Locate the cell with the specified text and output its (X, Y) center coordinate. 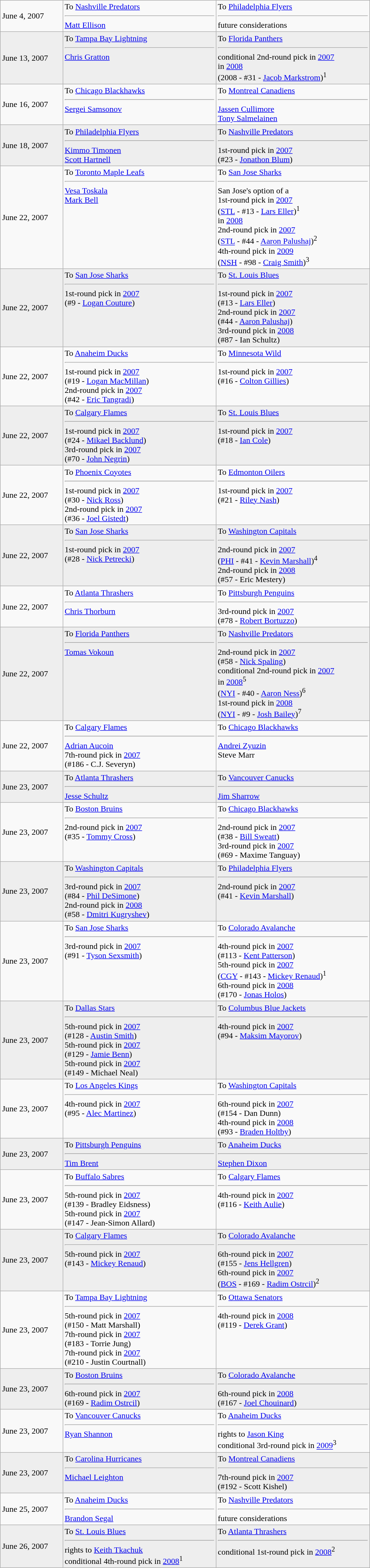
To Chicago BlackhawksSergei Samsonov (139, 104)
To Colorado Avalanche6th-round pick in 2007(#155 - Jens Hellgren)6th-round pick in 2007(BOS - #169 - Radim Ostrcil)2 (293, 1260)
To San Jose Sharks1st-round pick in 2007(#9 - Logan Couture) (139, 308)
To Carolina HurricanesMichael Leighton (139, 1473)
To St. Louis Blues1st-round pick in 2007(#13 - Lars Eller)2nd-round pick in 2007(#44 - Aaron Palushaj)3rd-round pick in 2008(#87 - Ian Schultz) (293, 308)
To Toronto Maple LeafsVesa ToskalaMark Bell (139, 217)
To Chicago BlackhawksAndrei Zyuzin Steve Marr (293, 746)
June 4, 2007 (32, 16)
To Anaheim Ducks1st-round pick in 2007(#19 - Logan MacMillan)2nd-round pick in 2007(#42 - Eric Tangradi) (139, 376)
To Vancouver CanucksJim Sharrow (293, 786)
To Vancouver CanucksRyan Shannon (139, 1431)
To Pittsburgh Penguins3rd-round pick in 2007(#78 - Robert Bortuzzo) (293, 607)
To Nashville PredatorsMatt Ellison (139, 16)
To Philadelphia FlyersKimmo TimonenScott Hartnell (139, 145)
To Tampa Bay LightningChris Gratton (139, 58)
To Atlanta ThrashersChris Thorburn (139, 607)
To Washington Capitals3rd-round pick in 2007(#84 - Phil DeSimone)2nd-round pick in 2008(#58 - Dmitri Kugryshev) (139, 891)
To Montreal CanadiensJassen CullimoreTony Salmelainen (293, 104)
To Philadelphia Flyers2nd-round pick in 2007(#41 - Kevin Marshall) (293, 891)
To Calgary Flames1st-round pick in 2007(#24 - Mikael Backlund)3rd-round pick in 2007(#70 - John Negrin) (139, 435)
To Florida Panthersconditional 2nd-round pick in 2007in 2008(2008 - #31 - Jacob Markstrom)1 (293, 58)
June 13, 2007 (32, 58)
To Philadelphia Flyersfuture considerations (293, 16)
To Washington Capitals6th-round pick in 2007(#154 - Dan Dunn)4th-round pick in 2008(#93 - Braden Holtby) (293, 1109)
To Calgary Flames5th-round pick in 2007(#143 - Mickey Renaud) (139, 1260)
To San Jose Sharks3rd-round pick in 2007(#91 - Tyson Sexsmith) (139, 961)
To Edmonton Oilers1st-round pick in 2007(#21 - Riley Nash) (293, 495)
June 18, 2007 (32, 145)
To Anaheim Ducksrights to Jason Kingconditional 3rd-round pick in 20093 (293, 1431)
To Boston Bruins6th-round pick in 2007(#169 - Radim Ostrcil) (139, 1389)
To Nashville Predatorsfuture considerations (293, 1509)
To Anaheim DucksBrandon Segal (139, 1509)
June 25, 2007 (32, 1509)
June 16, 2007 (32, 104)
To Pittsburgh PenguinsTim Brent (139, 1154)
To St. Louis Blues1st-round pick in 2007(#18 - Ian Cole) (293, 435)
To Washington Capitals2nd-round pick in 2007(PHI - #41 - Kevin Marshall)42nd-round pick in 2008(#57 - Eric Mestery) (293, 555)
To Ottawa Senators4th-round pick in 2008(#119 - Derek Grant) (293, 1329)
To Phoenix Coyotes1st-round pick in 2007(#30 - Nick Ross)2nd-round pick in 2007(#36 - Joel Gistedt) (139, 495)
To Calgary FlamesAdrian Aucoin7th-round pick in 2007(#186 - C.J. Severyn) (139, 746)
To Nashville Predators1st-round pick in 2007(#23 - Jonathon Blum) (293, 145)
To Dallas Stars5th-round pick in 2007(#128 - Austin Smith)5th-round pick in 2007(#129 - Jamie Benn)5th-round pick in 2007(#149 - Michael Neal) (139, 1040)
To Montreal Canadiens7th-round pick in 2007(#192 - Scott Kishel) (293, 1473)
To Minnesota Wild1st-round pick in 2007(#16 - Colton Gillies) (293, 376)
To Colorado Avalanche6th-round pick in 2008(#167 - Joel Chouinard) (293, 1389)
June 26, 2007 (32, 1546)
To Columbus Blue Jackets4th-round pick in 2007(#94 - Maksim Mayorov) (293, 1040)
To Buffalo Sabres5th-round pick in 2007(#139 - Bradley Eidsness)5th-round pick in 2007(#147 - Jean-Simon Allard) (139, 1199)
To Florida PanthersTomas Vokoun (139, 674)
To St. Louis Bluesrights to Keith Tkachukconditional 4th-round pick in 20081 (139, 1546)
To Atlanta Thrashersconditional 1st-round pick in 20082 (293, 1546)
To Anaheim DucksStephen Dixon (293, 1154)
To Boston Bruins2nd-round pick in 2007(#35 - Tommy Cross) (139, 832)
To Atlanta ThrashersJesse Schultz (139, 786)
To San Jose Sharks1st-round pick in 2007(#28 - Nick Petrecki) (139, 555)
To Los Angeles Kings4th-round pick in 2007(#95 - Alec Martinez) (139, 1109)
To Calgary Flames4th-round pick in 2007(#116 - Keith Aulie) (293, 1199)
To Chicago Blackhawks2nd-round pick in 2007(#38 - Bill Sweatt)3rd-round pick in 2007(#69 - Maxime Tanguay) (293, 832)
